Return the [X, Y] coordinate for the center point of the cell that contains the specified text.  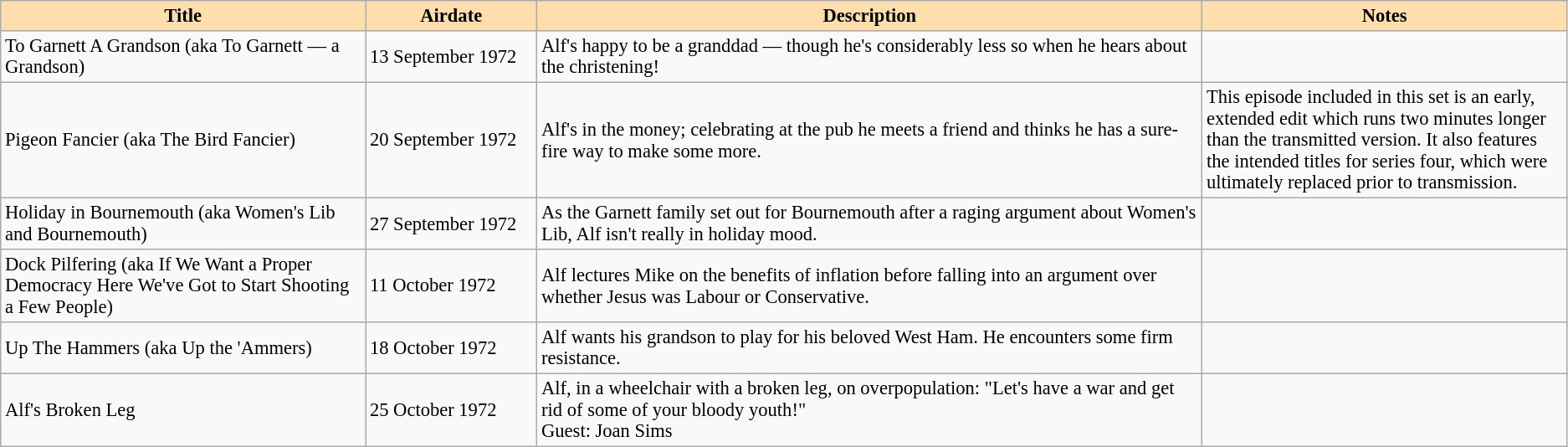
Alf's in the money; celebrating at the pub he meets a friend and thinks he has a sure-fire way to make some more. [870, 140]
Alf's Broken Leg [183, 410]
Description [870, 16]
Notes [1385, 16]
11 October 1972 [452, 286]
Alf's happy to be a granddad — though he's considerably less so when he hears about the christening! [870, 57]
25 October 1972 [452, 410]
To Garnett A Grandson (aka To Garnett — a Grandson) [183, 57]
Holiday in Bournemouth (aka Women's Lib and Bournemouth) [183, 223]
18 October 1972 [452, 348]
20 September 1972 [452, 140]
Dock Pilfering (aka If We Want a Proper Democracy Here We've Got to Start Shooting a Few People) [183, 286]
Pigeon Fancier (aka The Bird Fancier) [183, 140]
Airdate [452, 16]
13 September 1972 [452, 57]
Alf, in a wheelchair with a broken leg, on overpopulation: "Let's have a war and get rid of some of your bloody youth!"Guest: Joan Sims [870, 410]
Up The Hammers (aka Up the 'Ammers) [183, 348]
As the Garnett family set out for Bournemouth after a raging argument about Women's Lib, Alf isn't really in holiday mood. [870, 223]
Title [183, 16]
27 September 1972 [452, 223]
Alf lectures Mike on the benefits of inflation before falling into an argument over whether Jesus was Labour or Conservative. [870, 286]
Alf wants his grandson to play for his beloved West Ham. He encounters some firm resistance. [870, 348]
